Identify which cell holds the provided text, then report its [x, y] central coordinate. 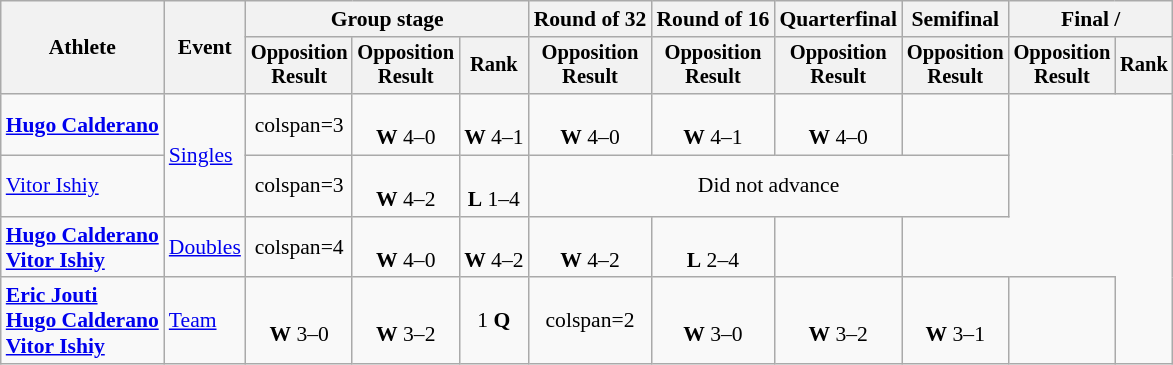
L 1–4 [494, 186]
colspan=4 [300, 248]
Event [205, 48]
Did not advance [769, 186]
Team [205, 322]
Athlete [82, 48]
L 2–4 [712, 248]
Eric JoutiHugo CalderanoVitor Ishiy [82, 322]
1 Q [494, 322]
Round of 16 [712, 19]
Hugo Calderano [82, 124]
Round of 32 [590, 19]
Vitor Ishiy [82, 186]
Semifinal [956, 19]
colspan=2 [590, 322]
Quarterfinal [838, 19]
W 3–1 [956, 322]
Singles [205, 155]
Group stage [388, 19]
Final / [1091, 19]
Doubles [205, 248]
Hugo CalderanoVitor Ishiy [82, 248]
